From the cell containing the given text, extract its center point as [X, Y] coordinate. 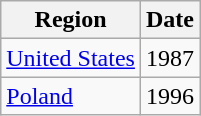
Date [170, 20]
Poland [71, 96]
Region [71, 20]
1987 [170, 58]
United States [71, 58]
1996 [170, 96]
